Output the [X, Y] coordinate of the center of the cell containing the given text.  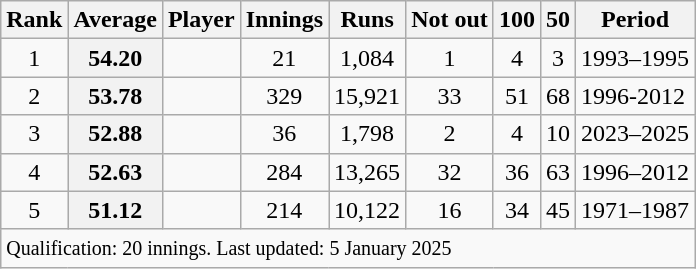
63 [558, 172]
Rank [34, 20]
1996-2012 [634, 96]
10,122 [368, 210]
Qualification: 20 innings. Last updated: 5 January 2025 [348, 248]
10 [558, 134]
52.88 [116, 134]
1993–1995 [634, 58]
Not out [450, 20]
16 [450, 210]
329 [284, 96]
34 [516, 210]
32 [450, 172]
1996–2012 [634, 172]
45 [558, 210]
68 [558, 96]
53.78 [116, 96]
Player [201, 20]
214 [284, 210]
51.12 [116, 210]
Period [634, 20]
1971–1987 [634, 210]
33 [450, 96]
Average [116, 20]
100 [516, 20]
1,084 [368, 58]
284 [284, 172]
21 [284, 58]
54.20 [116, 58]
51 [516, 96]
5 [34, 210]
13,265 [368, 172]
52.63 [116, 172]
1,798 [368, 134]
50 [558, 20]
2023–2025 [634, 134]
Runs [368, 20]
Innings [284, 20]
15,921 [368, 96]
